For the text-containing cell, return its midpoint in [X, Y] coordinate format. 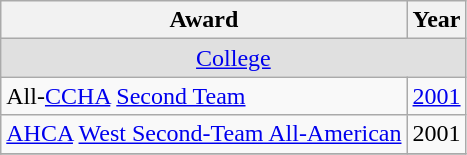
All-CCHA Second Team [204, 96]
AHCA West Second-Team All-American [204, 134]
Award [204, 20]
College [234, 58]
Year [436, 20]
